Provide the [X, Y] coordinate of the cell's center where the given text is located.  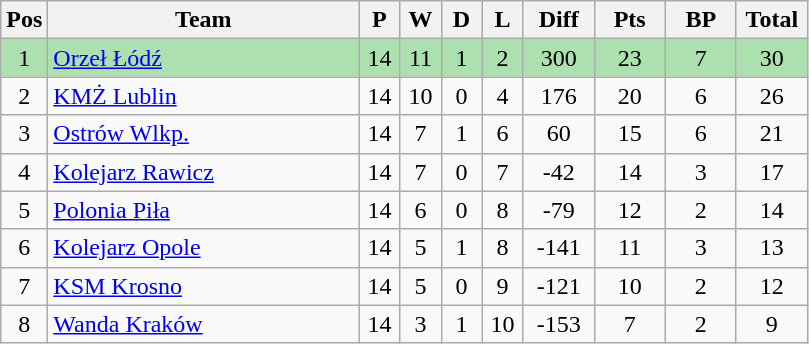
BP [700, 20]
15 [630, 134]
Total [772, 20]
L [502, 20]
300 [558, 58]
176 [558, 96]
Diff [558, 20]
17 [772, 172]
-42 [558, 172]
W [420, 20]
-153 [558, 324]
Ostrów Wlkp. [204, 134]
20 [630, 96]
P [380, 20]
Wanda Kraków [204, 324]
Kolejarz Opole [204, 248]
60 [558, 134]
Team [204, 20]
KMŻ Lublin [204, 96]
-141 [558, 248]
Pts [630, 20]
13 [772, 248]
21 [772, 134]
Polonia Piła [204, 210]
Orzeł Łódź [204, 58]
Pos [24, 20]
D [462, 20]
-121 [558, 286]
26 [772, 96]
23 [630, 58]
Kolejarz Rawicz [204, 172]
-79 [558, 210]
KSM Krosno [204, 286]
30 [772, 58]
